Search for the cell housing the specified text and yield its [x, y] center coordinate. 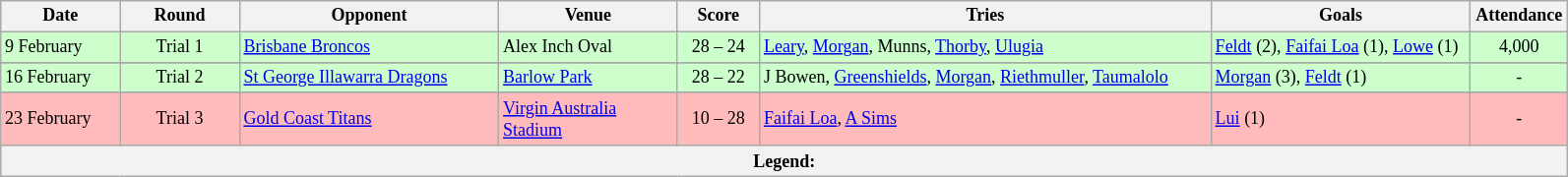
10 – 28 [719, 119]
Faifai Loa, A Sims [986, 119]
9 February [61, 47]
28 – 24 [719, 47]
Barlow Park [589, 77]
Feldt (2), Faifai Loa (1), Lowe (1) [1341, 47]
Tries [986, 16]
16 February [61, 77]
Attendance [1520, 16]
Legend: [784, 161]
Opponent [369, 16]
Trial 1 [179, 47]
Virgin Australia Stadium [589, 119]
Brisbane Broncos [369, 47]
Morgan (3), Feldt (1) [1341, 77]
4,000 [1520, 47]
Alex Inch Oval [589, 47]
Venue [589, 16]
St George Illawarra Dragons [369, 77]
J Bowen, Greenshields, Morgan, Riethmuller, Taumalolo [986, 77]
Score [719, 16]
28 – 22 [719, 77]
Lui (1) [1341, 119]
Goals [1341, 16]
Round [179, 16]
Trial 3 [179, 119]
Gold Coast Titans [369, 119]
Leary, Morgan, Munns, Thorby, Ulugia [986, 47]
23 February [61, 119]
Trial 2 [179, 77]
Date [61, 16]
